Output the [x, y] coordinate of the center of the cell containing the given text.  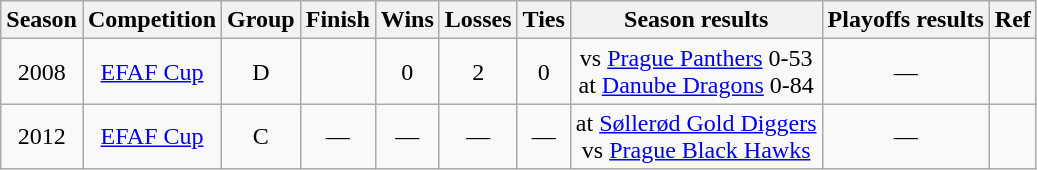
Ties [544, 20]
Season [42, 20]
Group [262, 20]
2 [478, 72]
Finish [338, 20]
2008 [42, 72]
D [262, 72]
Playoffs results [906, 20]
2012 [42, 136]
vs Prague Panthers 0-53 at Danube Dragons 0-84 [696, 72]
C [262, 136]
at Søllerød Gold Diggers vs Prague Black Hawks [696, 136]
Ref [1012, 20]
Season results [696, 20]
Wins [407, 20]
Competition [152, 20]
Losses [478, 20]
